Locate the cell with the specified text and output its [x, y] center coordinate. 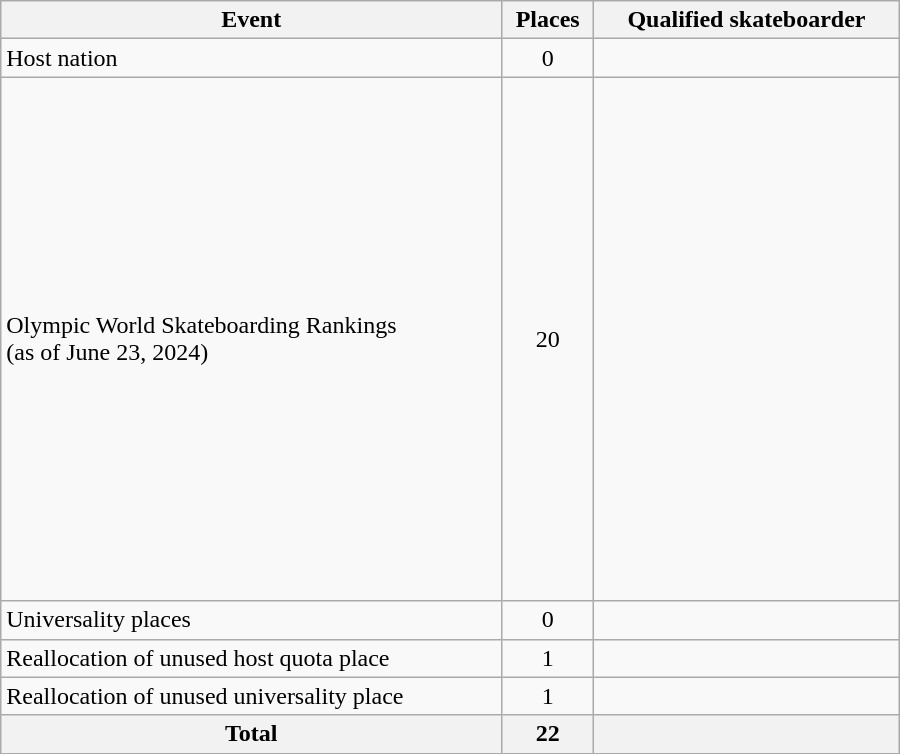
Reallocation of unused host quota place [252, 658]
Olympic World Skateboarding Rankings(as of June 23, 2024) [252, 339]
Total [252, 734]
Qualified skateboarder [747, 20]
Places [548, 20]
22 [548, 734]
20 [548, 339]
Host nation [252, 58]
Event [252, 20]
Universality places [252, 620]
Reallocation of unused universality place [252, 696]
